From the cell containing the given text, extract its center point as [X, Y] coordinate. 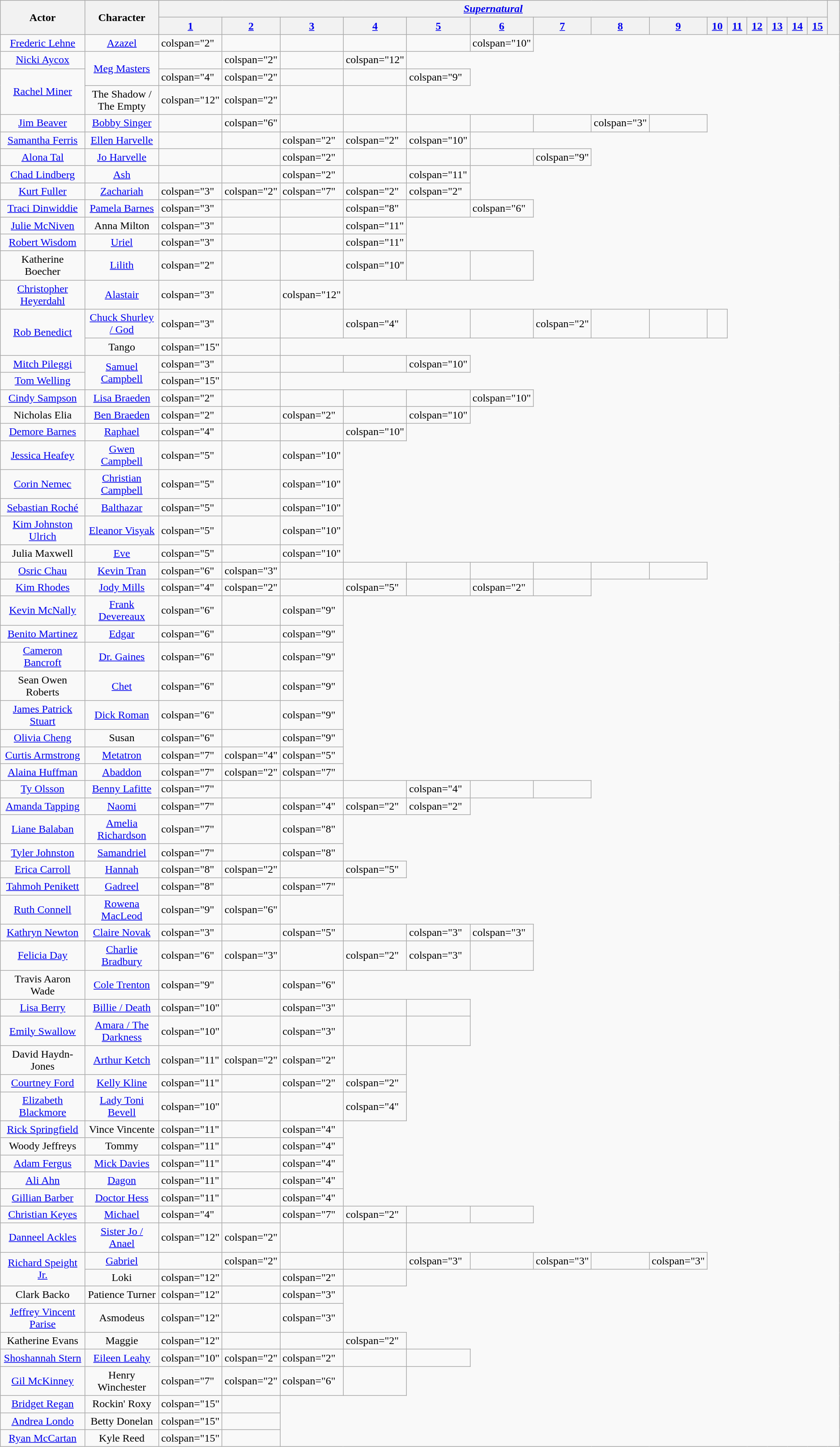
Elizabeth Blackmore [43, 1106]
Sean Owen Roberts [43, 686]
Ben Braeden [122, 415]
3 [312, 26]
7 [563, 26]
Jessica Heafey [43, 455]
Nicholas Elia [43, 415]
2 [251, 26]
Tahmoh Penikett [43, 886]
13 [777, 26]
Gil McKinney [43, 1381]
6 [502, 26]
Alastair [122, 295]
Loki [122, 1278]
Kelly Kline [122, 1083]
Maggie [122, 1341]
10 [717, 26]
Sebastian Roché [43, 507]
Susan [122, 738]
Cameron Bancroft [43, 657]
5 [439, 26]
Erica Carroll [43, 869]
Kurt Fuller [43, 191]
Billie / Death [122, 1008]
Jeffrey Vincent Parise [43, 1318]
15 [817, 26]
Lilith [122, 266]
Amanda Tapping [43, 806]
Arthur Ketch [122, 1060]
Shoshannah Stern [43, 1358]
Eileen Leahy [122, 1358]
14 [797, 26]
Naomi [122, 806]
Lisa Berry [43, 1008]
Samandriel [122, 852]
Character [122, 17]
Nicki Aycox [43, 60]
Christopher Heyerdahl [43, 295]
Mitch Pileggi [43, 364]
8 [620, 26]
Doctor Hess [122, 1197]
Rachel Miner [43, 91]
Curtis Armstrong [43, 755]
1 [191, 26]
Gabriel [122, 1261]
Raphael [122, 432]
Ruth Connell [43, 909]
Kyle Reed [122, 1438]
Eleanor Visyak [122, 530]
Anna Milton [122, 225]
Lisa Braeden [122, 398]
Dr. Gaines [122, 657]
Hannah [122, 869]
Ryan McCartan [43, 1438]
Patience Turner [122, 1295]
Rowena MacLeod [122, 909]
Meg Masters [122, 68]
Bridget Regan [43, 1404]
Woody Jeffreys [43, 1146]
Mick Davies [122, 1163]
Tyler Johnston [43, 852]
Henry Winchester [122, 1381]
Christian Keyes [43, 1214]
Gadreel [122, 886]
Julia Maxwell [43, 553]
Amelia Richardson [122, 829]
Samuel Campbell [122, 372]
Eve [122, 553]
Rockin' Roxy [122, 1404]
12 [757, 26]
Kim Johnston Ulrich [43, 530]
Traci Dinwiddie [43, 208]
Lady Toni Bevell [122, 1106]
Bobby Singer [122, 123]
Julie McNiven [43, 225]
Travis Aaron Wade [43, 985]
Danneel Ackles [43, 1237]
Adam Fergus [43, 1163]
Olivia Cheng [43, 738]
Kevin McNally [43, 610]
Samantha Ferris [43, 140]
Azazel [122, 43]
Rob Benedict [43, 332]
Liane Balaban [43, 829]
Michael [122, 1214]
Dagon [122, 1180]
Katherine Evans [43, 1341]
Alona Tal [43, 157]
Abaddon [122, 772]
Gillian Barber [43, 1197]
Osric Chau [43, 571]
Benny Lafitte [122, 789]
11 [737, 26]
Pamela Barnes [122, 208]
Jody Mills [122, 588]
Claire Novak [122, 933]
Metatron [122, 755]
Alaina Huffman [43, 772]
Asmodeus [122, 1318]
Cindy Sampson [43, 398]
Felicia Day [43, 956]
Kim Rhodes [43, 588]
Supernatural [493, 9]
Robert Wisdom [43, 243]
Ty Olsson [43, 789]
Christian Campbell [122, 484]
Dick Roman [122, 715]
Uriel [122, 243]
9 [678, 26]
Chad Lindberg [43, 174]
Zachariah [122, 191]
Betty Donelan [122, 1421]
Charlie Bradbury [122, 956]
Cole Trenton [122, 985]
4 [375, 26]
Frank Devereaux [122, 610]
Ellen Harvelle [122, 140]
Tom Welling [43, 381]
Courtney Ford [43, 1083]
Clark Backo [43, 1295]
Sister Jo / Anael [122, 1237]
Edgar [122, 634]
Tango [122, 347]
Demore Barnes [43, 432]
Rick Springfield [43, 1129]
Chet [122, 686]
Chuck Shurley / God [122, 324]
Ali Ahn [43, 1180]
Emily Swallow [43, 1031]
Kathryn Newton [43, 933]
Andrea Londo [43, 1421]
Corin Nemec [43, 484]
Vince Vincente [122, 1129]
Benito Martinez [43, 634]
James Patrick Stuart [43, 715]
Katherine Boecher [43, 266]
Jim Beaver [43, 123]
Gwen Campbell [122, 455]
Ash [122, 174]
The Shadow / The Empty [122, 100]
Amara / The Darkness [122, 1031]
Frederic Lehne [43, 43]
Balthazar [122, 507]
David Haydn-Jones [43, 1060]
Tommy [122, 1146]
Jo Harvelle [122, 157]
Richard Speight Jr. [43, 1269]
Kevin Tran [122, 571]
Actor [43, 17]
